Provide the (X, Y) coordinate of the cell's center where the given text is located.  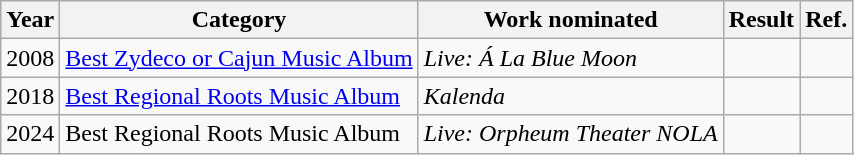
Year (30, 20)
Live: Orpheum Theater NOLA (570, 134)
Ref. (826, 20)
2008 (30, 58)
2018 (30, 96)
Best Zydeco or Cajun Music Album (239, 58)
Work nominated (570, 20)
Category (239, 20)
Live: Á La Blue Moon (570, 58)
Result (761, 20)
Kalenda (570, 96)
2024 (30, 134)
